Pinpoint the cell where the given text exists, returning its [X, Y] midpoint coordinate. 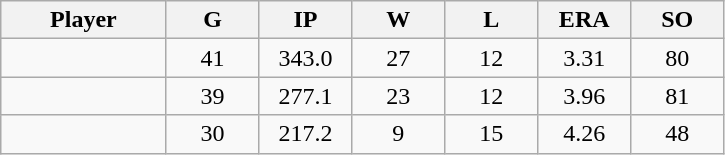
217.2 [306, 134]
SO [678, 20]
30 [212, 134]
4.26 [584, 134]
81 [678, 96]
15 [492, 134]
48 [678, 134]
23 [398, 96]
3.31 [584, 58]
39 [212, 96]
343.0 [306, 58]
Player [84, 20]
G [212, 20]
ERA [584, 20]
41 [212, 58]
9 [398, 134]
277.1 [306, 96]
27 [398, 58]
IP [306, 20]
3.96 [584, 96]
80 [678, 58]
L [492, 20]
W [398, 20]
